Provide the [X, Y] coordinate of the cell's center where the given text is located.  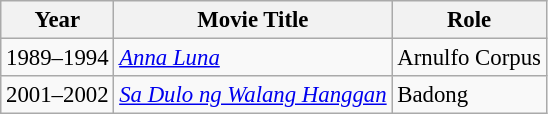
2001–2002 [58, 95]
Sa Dulo ng Walang Hanggan [253, 95]
Movie Title [253, 20]
1989–1994 [58, 58]
Anna Luna [253, 58]
Badong [469, 95]
Year [58, 20]
Arnulfo Corpus [469, 58]
Role [469, 20]
